Detect which cell encompasses the target text, then output its [X, Y] center coordinate. 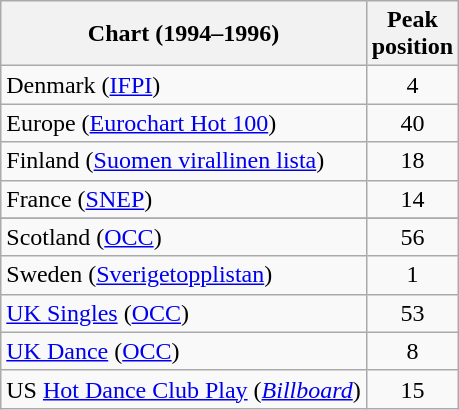
Europe (Eurochart Hot 100) [184, 123]
8 [412, 351]
Sweden (Sverigetopplistan) [184, 275]
56 [412, 237]
France (SNEP) [184, 199]
14 [412, 199]
Finland (Suomen virallinen lista) [184, 161]
Peakposition [412, 34]
1 [412, 275]
40 [412, 123]
Chart (1994–1996) [184, 34]
18 [412, 161]
4 [412, 85]
53 [412, 313]
UK Singles (OCC) [184, 313]
US Hot Dance Club Play (Billboard) [184, 389]
Scotland (OCC) [184, 237]
UK Dance (OCC) [184, 351]
15 [412, 389]
Denmark (IFPI) [184, 85]
